Provide the [x, y] coordinate of the cell's center where the given text is located.  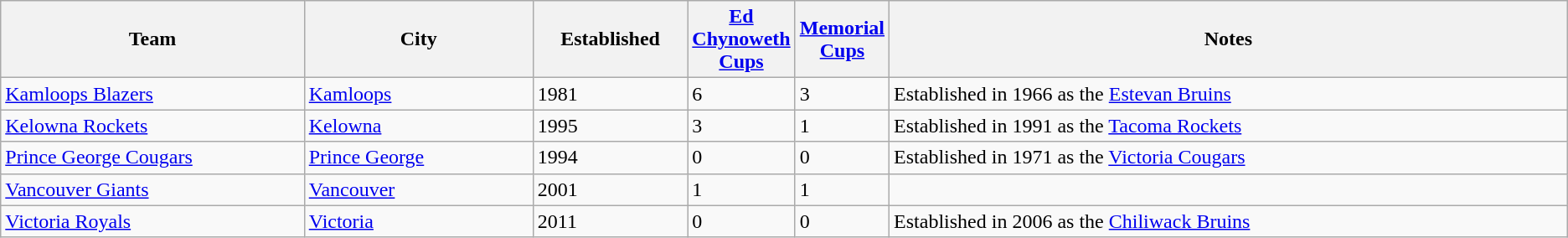
Ed Chynoweth Cups [741, 39]
Prince George [419, 158]
Team [152, 39]
2001 [610, 189]
Prince George Cougars [152, 158]
Established in 1991 as the Tacoma Rockets [1229, 126]
1981 [610, 94]
Vancouver [419, 189]
Victoria Royals [152, 221]
1995 [610, 126]
Established [610, 39]
Kelowna [419, 126]
2011 [610, 221]
Victoria [419, 221]
Kamloops Blazers [152, 94]
Vancouver Giants [152, 189]
Established in 1971 as the Victoria Cougars [1229, 158]
Kelowna Rockets [152, 126]
Kamloops [419, 94]
6 [741, 94]
Established in 2006 as the Chiliwack Bruins [1229, 221]
Notes [1229, 39]
1994 [610, 158]
City [419, 39]
Established in 1966 as the Estevan Bruins [1229, 94]
Memorial Cups [842, 39]
